Locate the cell with the specified text and output its [X, Y] center coordinate. 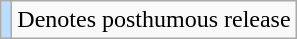
Denotes posthumous release [154, 20]
